Return [x, y] of the center of cell containing provided text 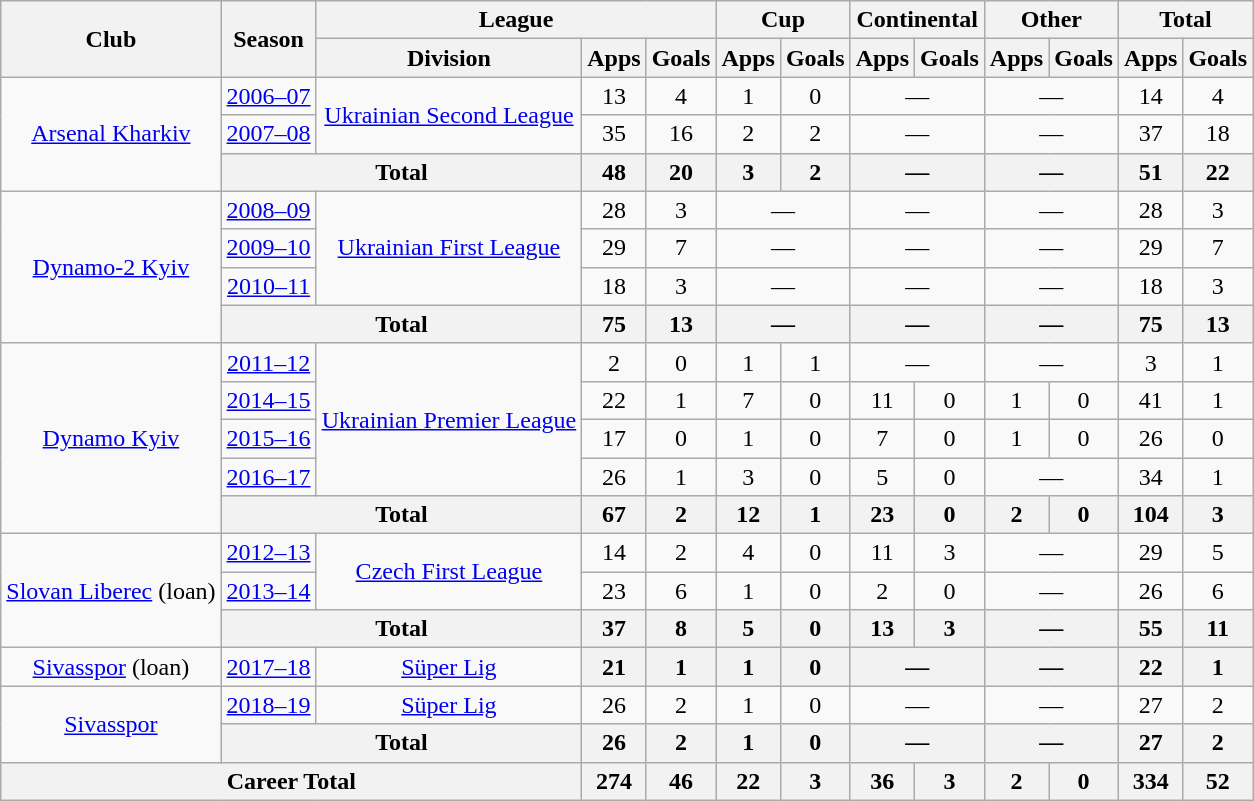
2016–17 [268, 477]
35 [614, 134]
Ukrainian Second League [449, 115]
Sivasspor (loan) [111, 667]
Ukrainian First League [449, 248]
Slovan Liberec (loan) [111, 591]
20 [681, 172]
Club [111, 39]
2010–11 [268, 286]
2008–09 [268, 210]
2017–18 [268, 667]
8 [681, 629]
2009–10 [268, 248]
2006–07 [268, 96]
Career Total [292, 781]
Division [449, 58]
41 [1150, 400]
46 [681, 781]
36 [882, 781]
Sivasspor [111, 724]
Arsenal Kharkiv [111, 134]
2011–12 [268, 362]
12 [748, 515]
274 [614, 781]
334 [1150, 781]
Cup [783, 20]
21 [614, 667]
Czech First League [449, 572]
104 [1150, 515]
Dynamo Kyiv [111, 438]
Other [1051, 20]
67 [614, 515]
16 [681, 134]
55 [1150, 629]
51 [1150, 172]
2012–13 [268, 553]
Ukrainian Premier League [449, 419]
2007–08 [268, 134]
League [516, 20]
52 [1218, 781]
2018–19 [268, 705]
Season [268, 39]
2015–16 [268, 438]
17 [614, 438]
2013–14 [268, 591]
34 [1150, 477]
2014–15 [268, 400]
Dynamo-2 Kyiv [111, 267]
48 [614, 172]
Continental [917, 20]
